Find where the given text appears and provide that cell's center as (X, Y) coordinate. 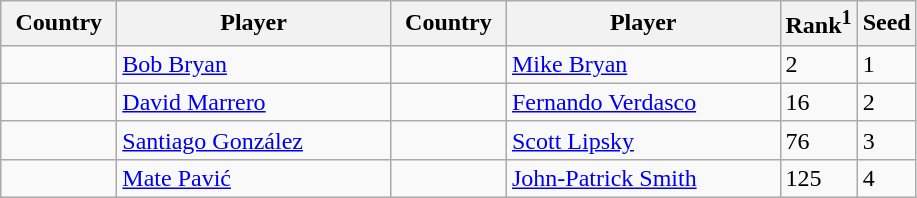
Mike Bryan (643, 64)
4 (886, 178)
Rank1 (818, 24)
3 (886, 140)
Seed (886, 24)
Bob Bryan (254, 64)
Mate Pavić (254, 178)
16 (818, 102)
125 (818, 178)
1 (886, 64)
Scott Lipsky (643, 140)
76 (818, 140)
David Marrero (254, 102)
John-Patrick Smith (643, 178)
Fernando Verdasco (643, 102)
Santiago González (254, 140)
